Extract the (X, Y) coordinate from the center of the cell holding the provided text.  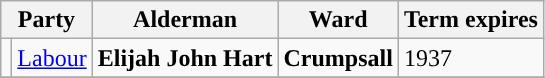
1937 (470, 58)
Ward (338, 20)
Party (46, 20)
Elijah John Hart (185, 58)
Term expires (470, 20)
Alderman (185, 20)
Labour (52, 58)
Crumpsall (338, 58)
